From the cell containing the given text, extract its center point as [X, Y] coordinate. 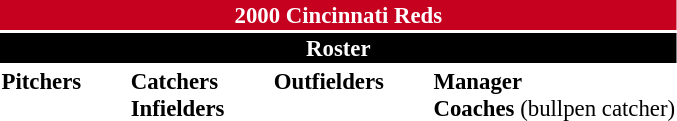
Roster [338, 48]
2000 Cincinnati Reds [338, 15]
